Detect which cell encompasses the target text, then output its (x, y) center coordinate. 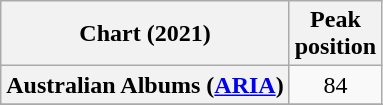
Peakposition (335, 34)
Australian Albums (ARIA) (145, 85)
84 (335, 85)
Chart (2021) (145, 34)
